Find where the given text appears and provide that cell's center as (X, Y) coordinate. 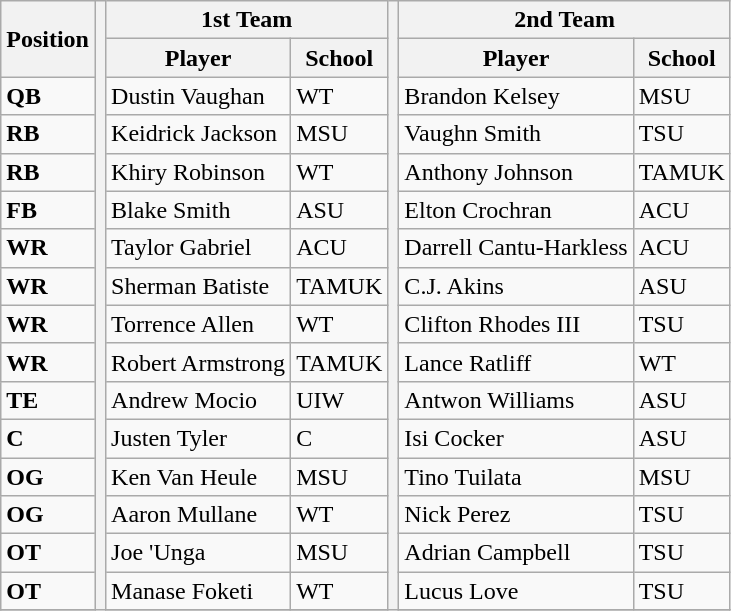
Andrew Mocio (198, 400)
Joe 'Unga (198, 553)
Vaughn Smith (516, 134)
Antwon Williams (516, 400)
Taylor Gabriel (198, 248)
Darrell Cantu-Harkless (516, 248)
C.J. Akins (516, 286)
UIW (340, 400)
Adrian Campbell (516, 553)
Blake Smith (198, 210)
Brandon Kelsey (516, 96)
Lucus Love (516, 591)
Position (48, 39)
Lance Ratliff (516, 362)
Elton Crochran (516, 210)
FB (48, 210)
TE (48, 400)
Manase Foketi (198, 591)
Robert Armstrong (198, 362)
Keidrick Jackson (198, 134)
Anthony Johnson (516, 172)
2nd Team (564, 20)
Torrence Allen (198, 324)
Isi Cocker (516, 438)
Clifton Rhodes III (516, 324)
Nick Perez (516, 515)
Ken Van Heule (198, 477)
Justen Tyler (198, 438)
Tino Tuilata (516, 477)
Sherman Batiste (198, 286)
Dustin Vaughan (198, 96)
1st Team (247, 20)
QB (48, 96)
Khiry Robinson (198, 172)
Aaron Mullane (198, 515)
